Capture the cell that displays the provided text and extract its [x, y] central coordinate. 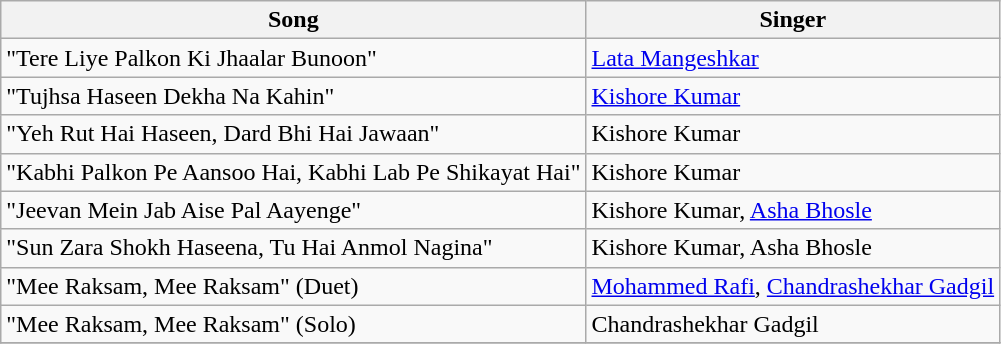
"Sun Zara Shokh Haseena, Tu Hai Anmol Nagina" [294, 248]
"Yeh Rut Hai Haseen, Dard Bhi Hai Jawaan" [294, 134]
Singer [793, 20]
"Tere Liye Palkon Ki Jhaalar Bunoon" [294, 58]
"Mee Raksam, Mee Raksam" (Solo) [294, 324]
Song [294, 20]
Lata Mangeshkar [793, 58]
"Tujhsa Haseen Dekha Na Kahin" [294, 96]
"Kabhi Palkon Pe Aansoo Hai, Kabhi Lab Pe Shikayat Hai" [294, 172]
Chandrashekhar Gadgil [793, 324]
"Mee Raksam, Mee Raksam" (Duet) [294, 286]
"Jeevan Mein Jab Aise Pal Aayenge" [294, 210]
Mohammed Rafi, Chandrashekhar Gadgil [793, 286]
